Find where the given text appears and provide that cell's center as (x, y) coordinate. 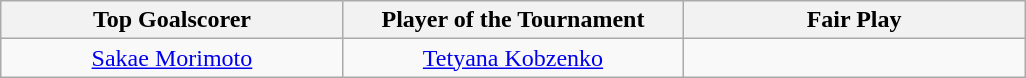
Fair Play (854, 20)
Player of the Tournament (512, 20)
Sakae Morimoto (172, 58)
Tetyana Kobzenko (512, 58)
Top Goalscorer (172, 20)
